Provide the [x, y] coordinate of the cell's center where the given text is located.  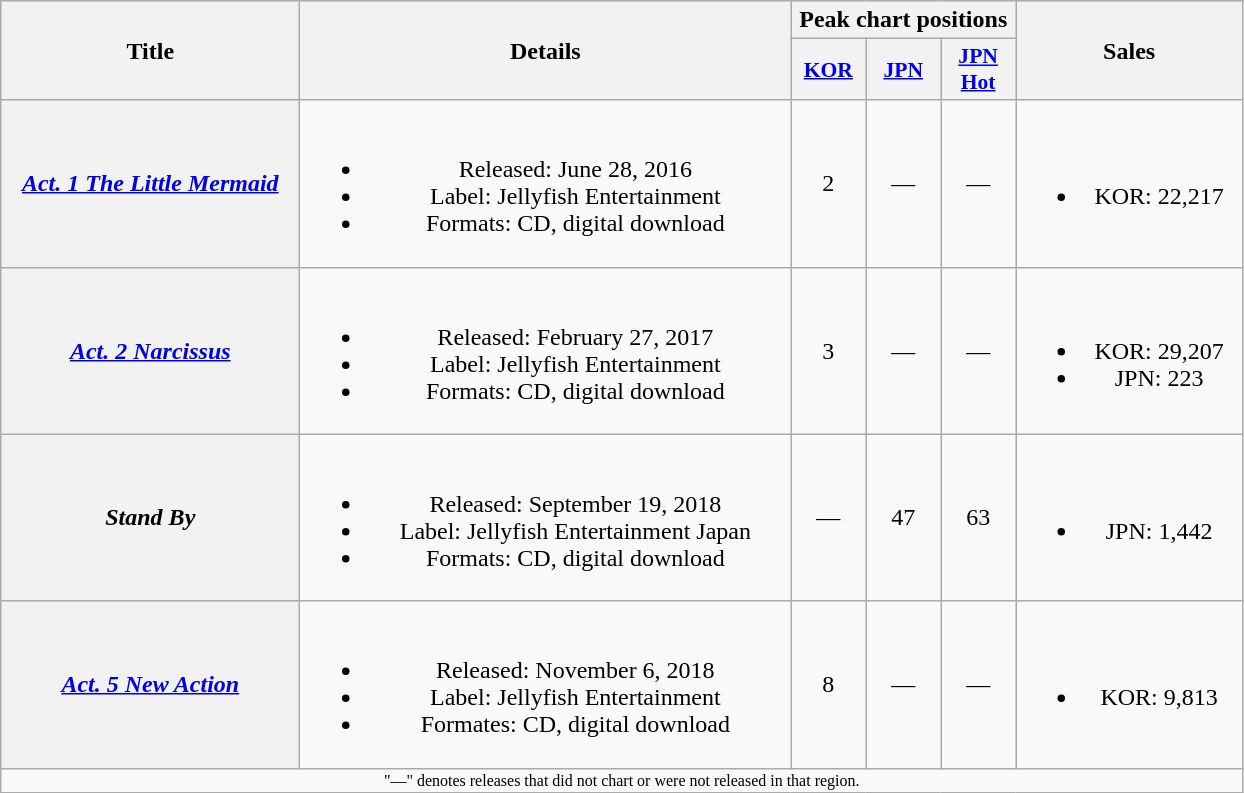
JPN [904, 70]
Peak chart positions [904, 20]
Released: November 6, 2018 Label: Jellyfish EntertainmentFormates: CD, digital download [546, 684]
KOR: 29,207JPN: 223 [1130, 350]
Sales [1130, 50]
Details [546, 50]
KOR [828, 70]
KOR: 22,217 [1130, 184]
8 [828, 684]
Released: June 28, 2016 Label: Jellyfish EntertainmentFormats: CD, digital download [546, 184]
KOR: 9,813 [1130, 684]
Title [150, 50]
JPN Hot [978, 70]
3 [828, 350]
Act. 1 The Little Mermaid [150, 184]
63 [978, 518]
Stand By [150, 518]
JPN: 1,442 [1130, 518]
47 [904, 518]
Released: September 19, 2018 Label: Jellyfish Entertainment JapanFormats: CD, digital download [546, 518]
Act. 2 Narcissus [150, 350]
Released: February 27, 2017 Label: Jellyfish EntertainmentFormats: CD, digital download [546, 350]
Act. 5 New Action [150, 684]
"—" denotes releases that did not chart or were not released in that region. [622, 780]
2 [828, 184]
